Pinpoint the cell where the given text exists, returning its [X, Y] midpoint coordinate. 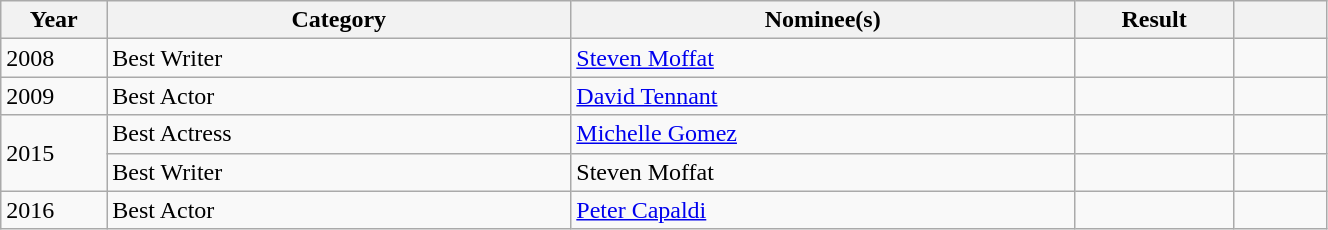
2016 [54, 210]
Peter Capaldi [823, 210]
2008 [54, 58]
2009 [54, 96]
Nominee(s) [823, 20]
Year [54, 20]
Best Actress [339, 134]
Michelle Gomez [823, 134]
Category [339, 20]
2015 [54, 153]
David Tennant [823, 96]
Result [1154, 20]
